Scan for the cell matching the given text and deliver its (X, Y) coordinate at center. 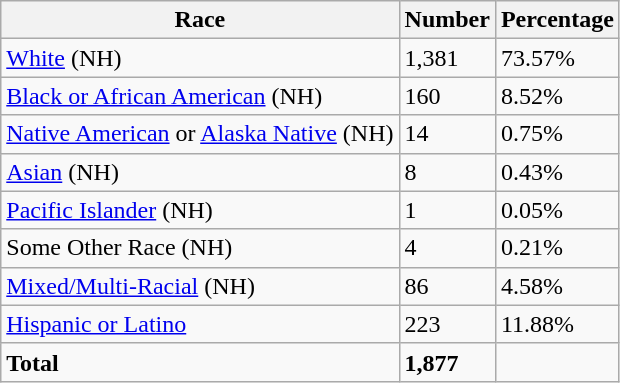
Black or African American (NH) (200, 96)
Race (200, 20)
1 (447, 210)
Percentage (557, 20)
86 (447, 286)
223 (447, 324)
0.43% (557, 172)
Some Other Race (NH) (200, 248)
White (NH) (200, 58)
160 (447, 96)
4 (447, 248)
Asian (NH) (200, 172)
14 (447, 134)
Number (447, 20)
8 (447, 172)
0.21% (557, 248)
73.57% (557, 58)
4.58% (557, 286)
Native American or Alaska Native (NH) (200, 134)
1,877 (447, 362)
1,381 (447, 58)
8.52% (557, 96)
Pacific Islander (NH) (200, 210)
Hispanic or Latino (200, 324)
Mixed/Multi-Racial (NH) (200, 286)
Total (200, 362)
0.75% (557, 134)
0.05% (557, 210)
11.88% (557, 324)
